Find where the given text appears and provide that cell's center as (x, y) coordinate. 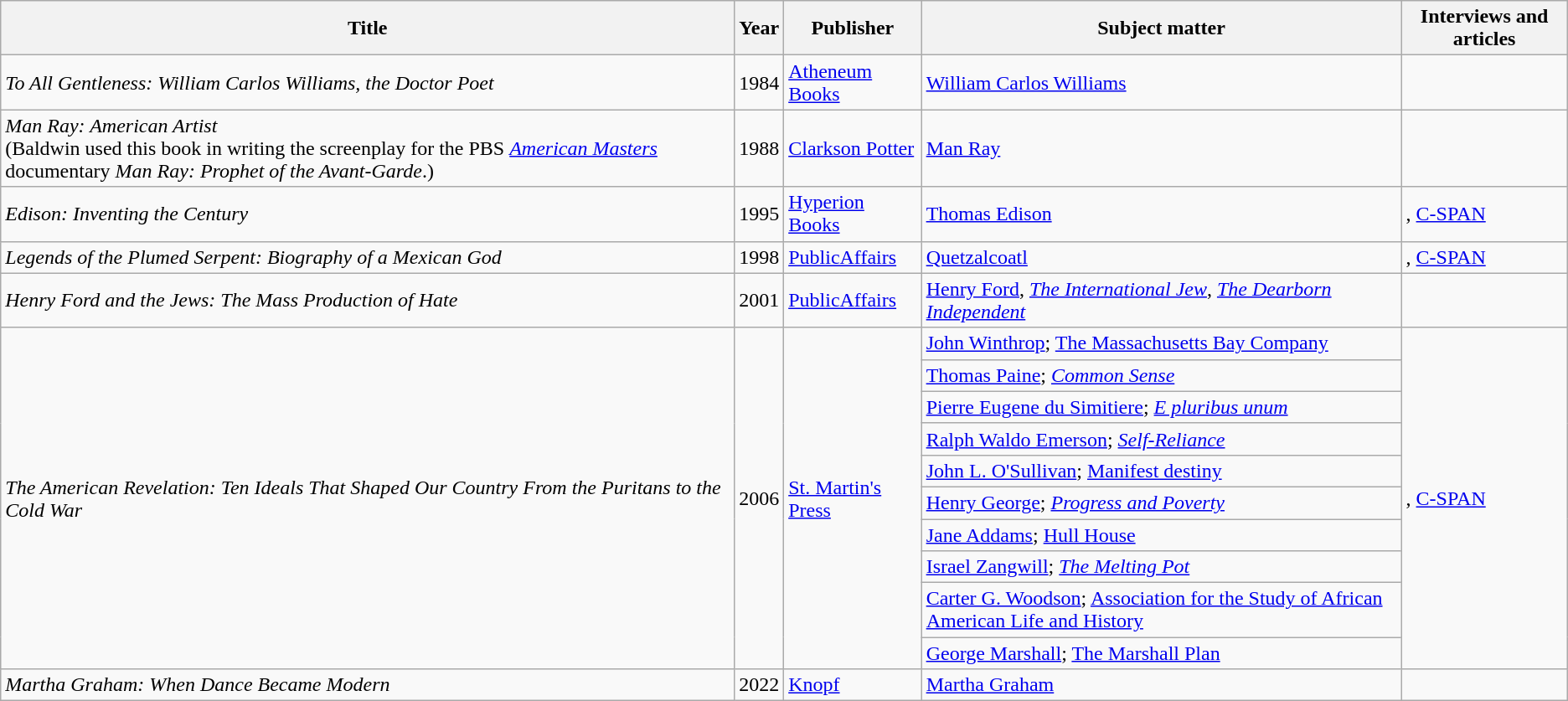
1984 (759, 82)
Jane Addams; Hull House (1161, 535)
John L. O'Sullivan; Manifest destiny (1161, 471)
Henry George; Progress and Poverty (1161, 503)
2001 (759, 300)
Atheneum Books (853, 82)
Knopf (853, 685)
Subject matter (1161, 28)
Martha Graham (1161, 685)
Publisher (853, 28)
Interviews and articles (1484, 28)
Ralph Waldo Emerson; Self-Reliance (1161, 439)
Legends of the Plumed Serpent: Biography of a Mexican God (368, 257)
To All Gentleness: William Carlos Williams, the Doctor Poet (368, 82)
2022 (759, 685)
1988 (759, 148)
John Winthrop; The Massachusetts Bay Company (1161, 343)
Martha Graham: When Dance Became Modern (368, 685)
Hyperion Books (853, 214)
Pierre Eugene du Simitiere; E pluribus unum (1161, 407)
1995 (759, 214)
Thomas Edison (1161, 214)
Henry Ford and the Jews: The Mass Production of Hate (368, 300)
Israel Zangwill; The Melting Pot (1161, 567)
Man Ray (1161, 148)
Quetzalcoatl (1161, 257)
Clarkson Potter (853, 148)
Year (759, 28)
Henry Ford, The International Jew, The Dearborn Independent (1161, 300)
Carter G. Woodson; Association for the Study of African American Life and History (1161, 610)
St. Martin's Press (853, 498)
William Carlos Williams (1161, 82)
Thomas Paine; Common Sense (1161, 375)
The American Revelation: Ten Ideals That Shaped Our Country From the Puritans to the Cold War (368, 498)
Title (368, 28)
2006 (759, 498)
Edison: Inventing the Century (368, 214)
1998 (759, 257)
George Marshall; The Marshall Plan (1161, 653)
